Output the (x, y) coordinate of the center of the cell containing the given text.  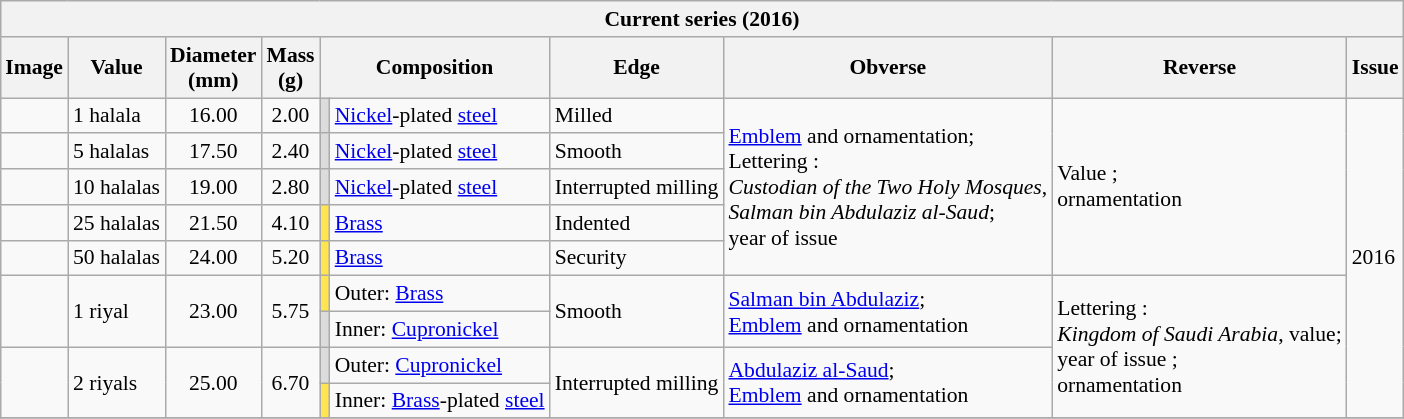
Inner: Brass-plated steel (440, 400)
Lettering :Kingdom of Saudi Arabia, value;year of issue ;ornamentation (1200, 347)
Value ;ornamentation (1200, 187)
Current series (2016) (702, 19)
Abdulaziz al-Saud;Emblem and ornamentation (888, 382)
Reverse (1200, 66)
24.00 (213, 258)
Inner: Cupronickel (440, 329)
5.75 (290, 312)
2.40 (290, 151)
25 halalas (116, 222)
Indented (637, 222)
Salman bin Abdulaziz;Emblem and ornamentation (888, 312)
Image (34, 66)
Mass(g) (290, 66)
4.10 (290, 222)
Diameter(mm) (213, 66)
2 riyals (116, 382)
Obverse (888, 66)
5.20 (290, 258)
Outer: Brass (440, 294)
6.70 (290, 382)
25.00 (213, 382)
19.00 (213, 187)
1 riyal (116, 312)
2016 (1376, 258)
23.00 (213, 312)
10 halalas (116, 187)
Value (116, 66)
2.00 (290, 116)
Security (637, 258)
1 halala (116, 116)
Milled (637, 116)
21.50 (213, 222)
Composition (435, 66)
Edge (637, 66)
2.80 (290, 187)
Outer: Cupronickel (440, 365)
16.00 (213, 116)
5 halalas (116, 151)
17.50 (213, 151)
Emblem and ornamentation;Lettering :Custodian of the Two Holy Mosques,Salman bin Abdulaziz al-Saud;year of issue (888, 187)
50 halalas (116, 258)
Issue (1376, 66)
